For the text-containing cell, return its midpoint in (x, y) coordinate format. 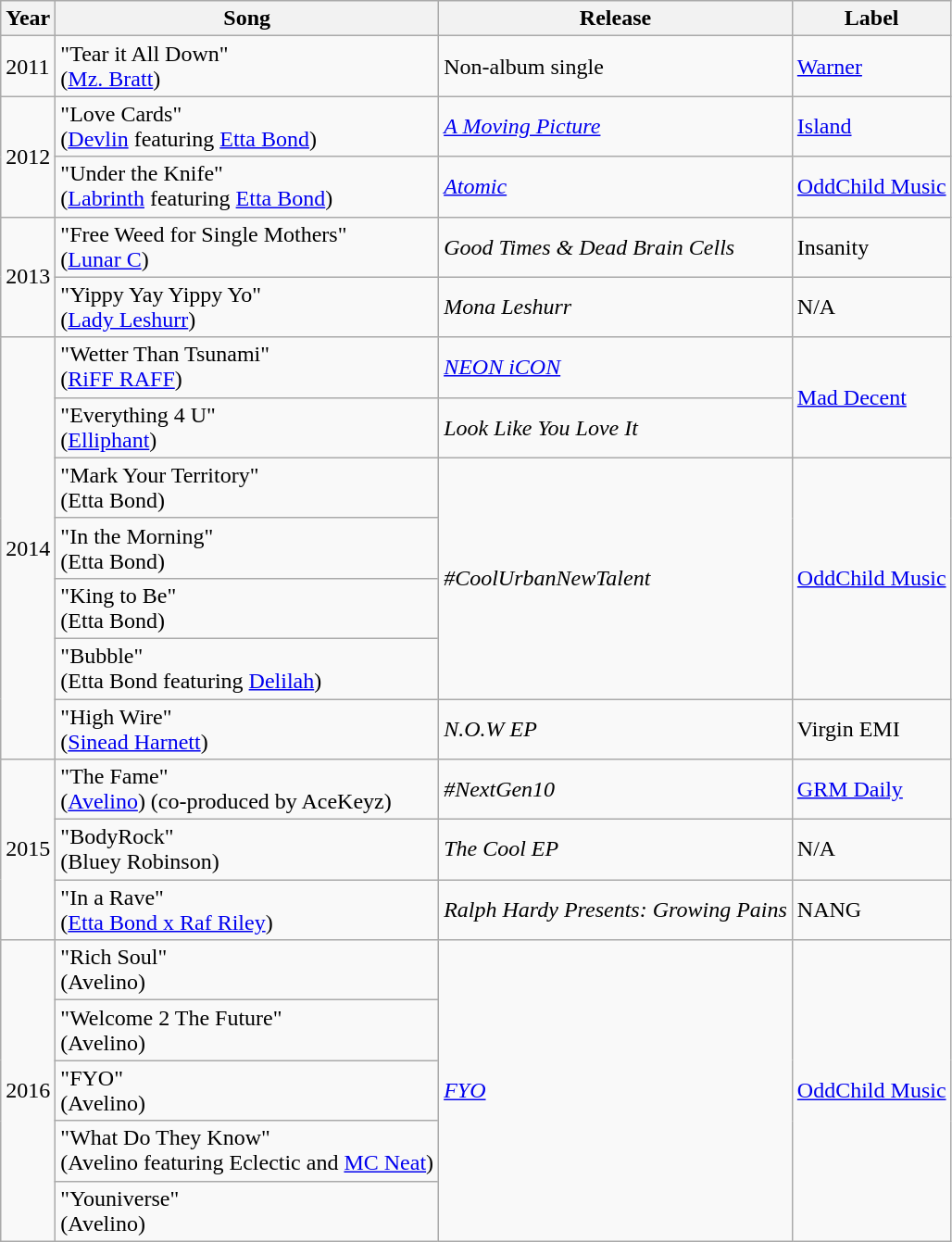
"Under the Knife"(Labrinth featuring Etta Bond) (247, 187)
"BodyRock"(Bluey Robinson) (247, 850)
"Everything 4 U"(Elliphant) (247, 428)
Song (247, 19)
"Yippy Yay Yippy Yo"(Lady Leshurr) (247, 307)
2016 (28, 1091)
"Love Cards"(Devlin featuring Etta Bond) (247, 126)
Atomic (616, 187)
"Youniverse"(Avelino) (247, 1211)
Look Like You Love It (616, 428)
N.O.W EP (616, 728)
NEON iCON (616, 367)
"In a Rave"(Etta Bond x Raf Riley) (247, 910)
"King to Be"(Etta Bond) (247, 608)
FYO (616, 1091)
Good Times & Dead Brain Cells (616, 246)
#CoolUrbanNewTalent (616, 578)
Island (871, 126)
Virgin EMI (871, 728)
"Bubble"(Etta Bond featuring Delilah) (247, 669)
A Moving Picture (616, 126)
"In the Morning"(Etta Bond) (247, 548)
NANG (871, 910)
"What Do They Know"(Avelino featuring Eclectic and MC Neat) (247, 1150)
"Tear it All Down"(Mz. Bratt) (247, 67)
"Mark Your Territory"(Etta Bond) (247, 487)
Insanity (871, 246)
2012 (28, 157)
Warner (871, 67)
GRM Daily (871, 789)
Ralph Hardy Presents: Growing Pains (616, 910)
#NextGen10 (616, 789)
Label (871, 19)
2015 (28, 850)
"Free Weed for Single Mothers"(Lunar C) (247, 246)
2013 (28, 277)
"FYO"(Avelino) (247, 1091)
Release (616, 19)
"The Fame"(Avelino) (co-produced by AceKeyz) (247, 789)
Non-album single (616, 67)
Year (28, 19)
The Cool EP (616, 850)
2011 (28, 67)
"Welcome 2 The Future"(Avelino) (247, 1030)
"High Wire"(Sinead Harnett) (247, 728)
"Wetter Than Tsunami"(RiFF RAFF) (247, 367)
2014 (28, 548)
Mona Leshurr (616, 307)
"Rich Soul"(Avelino) (247, 971)
Mad Decent (871, 397)
